Capture the cell that displays the provided text and extract its [x, y] central coordinate. 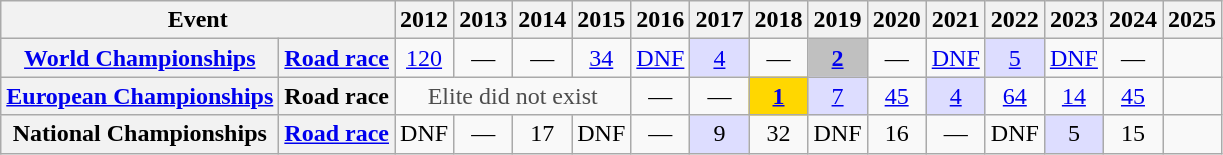
Elite did not exist [513, 96]
2023 [1074, 20]
120 [424, 58]
2 [838, 58]
2017 [720, 20]
2021 [956, 20]
32 [778, 134]
2022 [1014, 20]
2013 [484, 20]
15 [1132, 134]
7 [838, 96]
2014 [542, 20]
2012 [424, 20]
17 [542, 134]
64 [1014, 96]
2019 [838, 20]
2018 [778, 20]
2020 [896, 20]
2024 [1132, 20]
2015 [602, 20]
1 [778, 96]
14 [1074, 96]
2025 [1192, 20]
Event [198, 20]
16 [896, 134]
World Championships [140, 58]
National Championships [140, 134]
9 [720, 134]
2016 [660, 20]
34 [602, 58]
European Championships [140, 96]
